Scan for the cell matching the given text and deliver its (X, Y) coordinate at center. 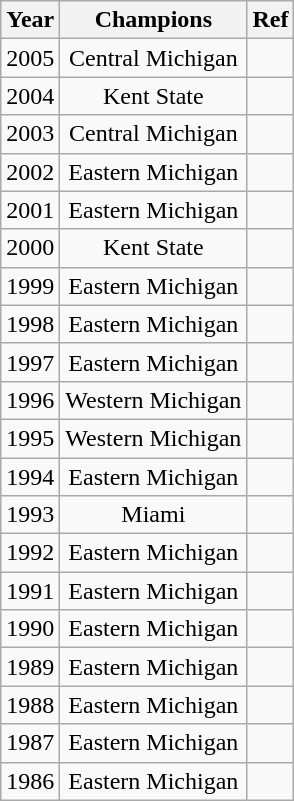
1999 (30, 286)
2002 (30, 172)
1995 (30, 438)
2003 (30, 134)
Year (30, 20)
1993 (30, 515)
1987 (30, 743)
1996 (30, 400)
2000 (30, 248)
1986 (30, 781)
1991 (30, 591)
Champions (154, 20)
1994 (30, 477)
Ref (270, 20)
2001 (30, 210)
1997 (30, 362)
1990 (30, 629)
2005 (30, 58)
1988 (30, 705)
2004 (30, 96)
Miami (154, 515)
1989 (30, 667)
1992 (30, 553)
1998 (30, 324)
